For the text-containing cell, return its midpoint in (x, y) coordinate format. 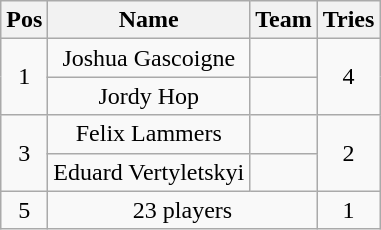
2 (348, 153)
Tries (348, 20)
Felix Lammers (149, 134)
Pos (24, 20)
23 players (182, 210)
Name (149, 20)
4 (348, 77)
Eduard Vertyletskyi (149, 172)
5 (24, 210)
3 (24, 153)
Joshua Gascoigne (149, 58)
Jordy Hop (149, 96)
Team (284, 20)
